Extract the (X, Y) coordinate from the center of the cell holding the provided text.  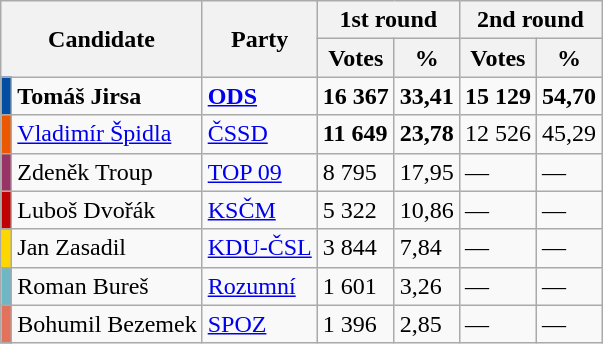
12 526 (498, 134)
Bohumil Bezemek (107, 324)
45,29 (568, 134)
1 601 (356, 286)
5 322 (356, 210)
33,41 (426, 96)
2nd round (530, 20)
Party (260, 39)
2,85 (426, 324)
23,78 (426, 134)
Roman Bureš (107, 286)
17,95 (426, 172)
Tomáš Jirsa (107, 96)
Zdeněk Troup (107, 172)
KDU-ČSL (260, 248)
Vladimír Špidla (107, 134)
15 129 (498, 96)
11 649 (356, 134)
Jan Zasadil (107, 248)
54,70 (568, 96)
ODS (260, 96)
ČSSD (260, 134)
16 367 (356, 96)
3 844 (356, 248)
10,86 (426, 210)
Luboš Dvořák (107, 210)
1st round (388, 20)
Rozumní (260, 286)
8 795 (356, 172)
1 396 (356, 324)
TOP 09 (260, 172)
Candidate (102, 39)
3,26 (426, 286)
KSČM (260, 210)
SPOZ (260, 324)
7,84 (426, 248)
